Search for the cell housing the specified text and yield its (X, Y) center coordinate. 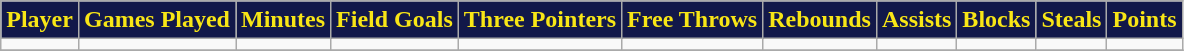
Three Pointers (540, 20)
Games Played (156, 20)
Free Throws (692, 20)
Points (1144, 20)
Field Goals (395, 20)
Blocks (996, 20)
Steals (1072, 20)
Assists (916, 20)
Minutes (284, 20)
Player (40, 20)
Rebounds (820, 20)
